Locate the cell with the specified text and output its [x, y] center coordinate. 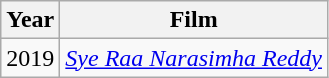
Film [194, 20]
Year [30, 20]
Sye Raa Narasimha Reddy [194, 58]
2019 [30, 58]
